Search for the cell housing the specified text and yield its [X, Y] center coordinate. 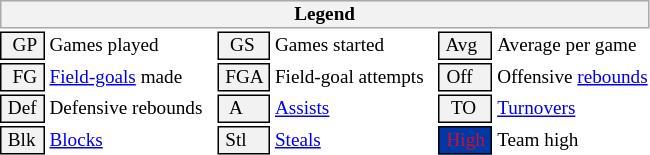
Field-goals made [131, 77]
A [244, 108]
Legend [324, 14]
Off [466, 77]
Steals [354, 140]
Field-goal attempts [354, 77]
Assists [354, 108]
Turnovers [573, 108]
Stl [244, 140]
GP [22, 46]
GS [244, 46]
Offensive rebounds [573, 77]
Games played [131, 46]
Avg [466, 46]
Team high [573, 140]
Average per game [573, 46]
TO [466, 108]
FGA [244, 77]
Defensive rebounds [131, 108]
Def [22, 108]
Games started [354, 46]
Blk [22, 140]
FG [22, 77]
Blocks [131, 140]
High [466, 140]
